Search for the cell housing the specified text and yield its [x, y] center coordinate. 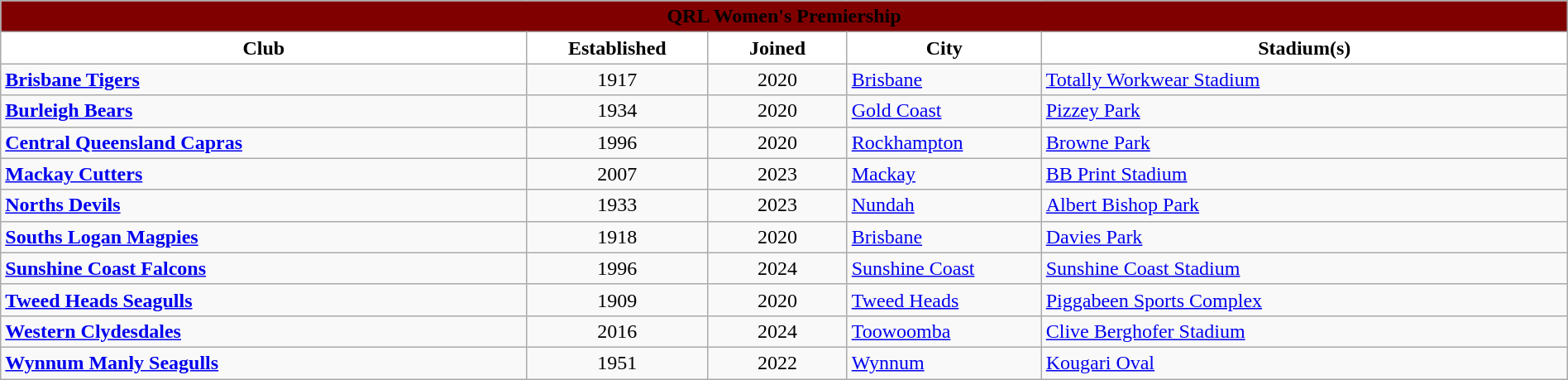
Burleigh Bears [264, 111]
Club [264, 48]
1933 [617, 205]
Davies Park [1304, 237]
2016 [617, 331]
Albert Bishop Park [1304, 205]
Central Queensland Capras [264, 142]
City [944, 48]
Clive Berghofer Stadium [1304, 331]
Tweed Heads [944, 300]
1951 [617, 363]
Established [617, 48]
Western Clydesdales [264, 331]
Tweed Heads Seagulls [264, 300]
Totally Workwear Stadium [1304, 79]
Mackay Cutters [264, 174]
Norths Devils [264, 205]
Souths Logan Magpies [264, 237]
Toowoomba [944, 331]
1917 [617, 79]
1909 [617, 300]
Browne Park [1304, 142]
Joined [777, 48]
Mackay [944, 174]
Pizzey Park [1304, 111]
Wynnum Manly Seagulls [264, 363]
2022 [777, 363]
Gold Coast [944, 111]
Rockhampton [944, 142]
QRL Women's Premiership [784, 17]
Piggabeen Sports Complex [1304, 300]
1918 [617, 237]
Stadium(s) [1304, 48]
BB Print Stadium [1304, 174]
Nundah [944, 205]
Kougari Oval [1304, 363]
1934 [617, 111]
Brisbane Tigers [264, 79]
Wynnum [944, 363]
Sunshine Coast [944, 268]
2007 [617, 174]
Sunshine Coast Stadium [1304, 268]
Sunshine Coast Falcons [264, 268]
